For the text-containing cell, return its midpoint in [X, Y] coordinate format. 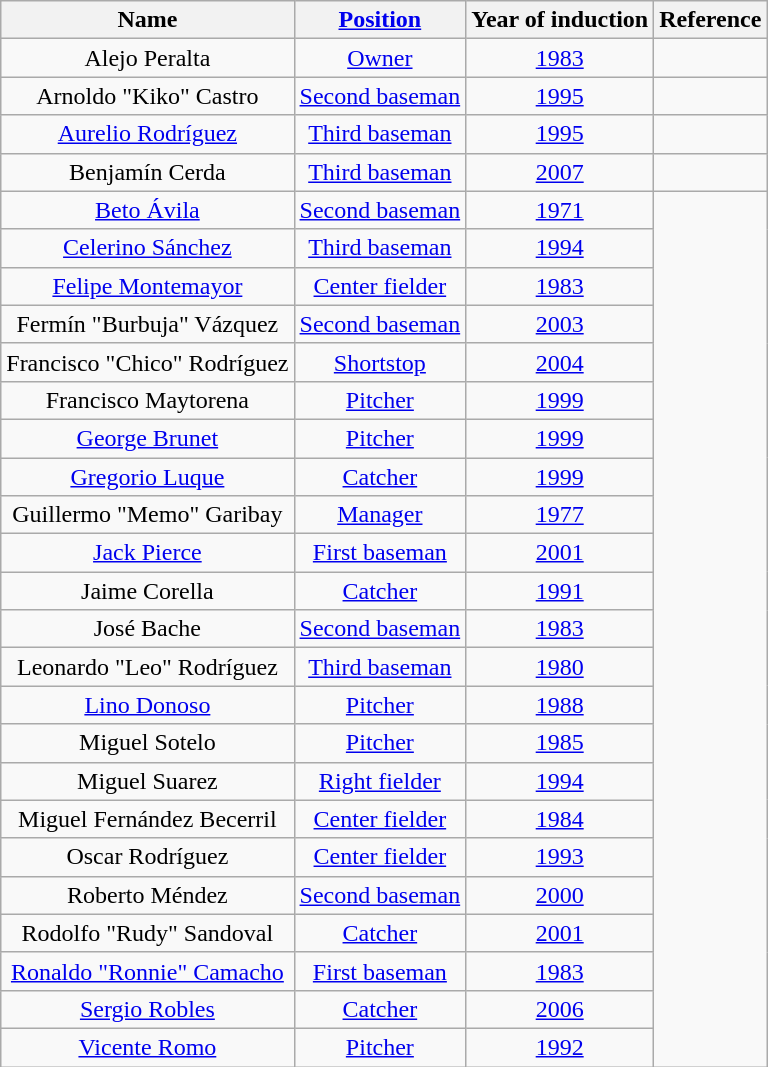
2007 [560, 172]
1988 [560, 705]
Vicente Romo [148, 1047]
Right fielder [380, 781]
2004 [560, 362]
1977 [560, 515]
Benjamín Cerda [148, 172]
1991 [560, 591]
1992 [560, 1047]
José Bache [148, 629]
1971 [560, 210]
Leonardo "Leo" Rodríguez [148, 667]
Celerino Sánchez [148, 248]
2000 [560, 895]
Ronaldo "Ronnie" Camacho [148, 971]
Alejo Peralta [148, 58]
George Brunet [148, 438]
Fermín "Burbuja" Vázquez [148, 324]
1980 [560, 667]
Shortstop [380, 362]
Roberto Méndez [148, 895]
Guillermo "Memo" Garibay [148, 515]
Felipe Montemayor [148, 286]
Lino Donoso [148, 705]
Miguel Sotelo [148, 743]
Francisco "Chico" Rodríguez [148, 362]
Miguel Fernández Becerril [148, 819]
Jack Pierce [148, 553]
Oscar Rodríguez [148, 857]
Francisco Maytorena [148, 400]
1985 [560, 743]
Manager [380, 515]
Aurelio Rodríguez [148, 134]
2006 [560, 1009]
Gregorio Luque [148, 477]
Jaime Corella [148, 591]
1984 [560, 819]
Arnoldo "Kiko" Castro [148, 96]
Beto Ávila [148, 210]
Position [380, 20]
Reference [710, 20]
Year of induction [560, 20]
Name [148, 20]
2003 [560, 324]
Sergio Robles [148, 1009]
1993 [560, 857]
Rodolfo "Rudy" Sandoval [148, 933]
Owner [380, 58]
Miguel Suarez [148, 781]
